Capture the cell that displays the provided text and extract its [X, Y] central coordinate. 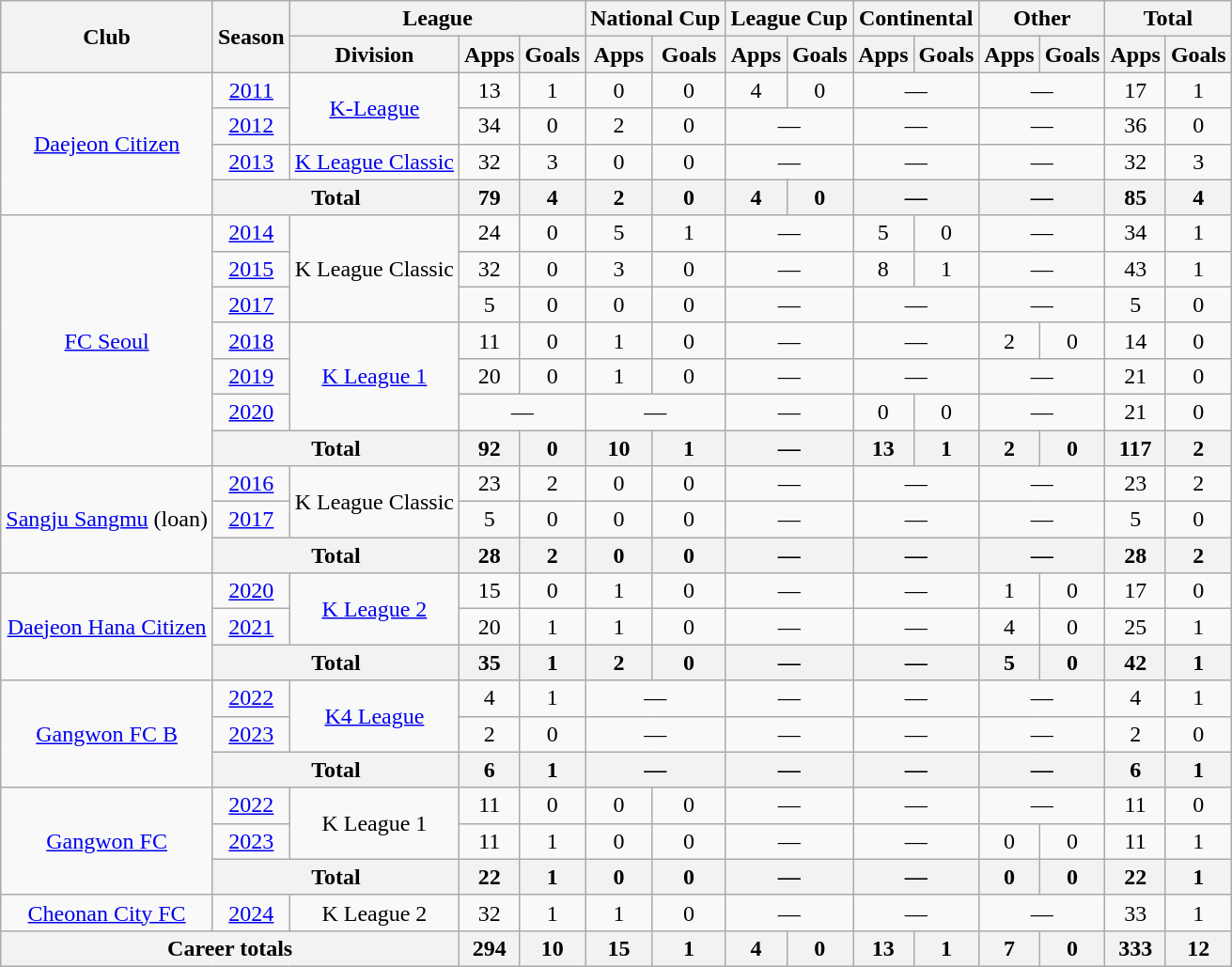
League [438, 19]
35 [490, 663]
33 [1135, 912]
Daejeon Hana Citizen [107, 627]
Other [1042, 19]
2024 [251, 912]
2012 [251, 126]
2016 [251, 484]
14 [1135, 340]
League Cup [789, 19]
2014 [251, 233]
Division [374, 55]
K-League [374, 108]
12 [1198, 948]
42 [1135, 663]
2013 [251, 162]
Career totals [230, 948]
2019 [251, 376]
43 [1135, 269]
Daejeon Citizen [107, 144]
333 [1135, 948]
294 [490, 948]
FC Seoul [107, 340]
36 [1135, 126]
Sangju Sangmu (loan) [107, 520]
Gangwon FC B [107, 734]
25 [1135, 627]
92 [490, 448]
79 [490, 197]
2015 [251, 269]
Season [251, 37]
24 [490, 233]
2011 [251, 90]
Cheonan City FC [107, 912]
117 [1135, 448]
2018 [251, 340]
Club [107, 37]
85 [1135, 197]
Gangwon FC [107, 841]
8 [883, 269]
Continental [916, 19]
7 [1009, 948]
2021 [251, 627]
National Cup [656, 19]
K4 League [374, 716]
